For the text-containing cell, return its midpoint in [x, y] coordinate format. 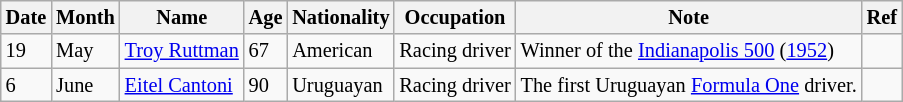
Note [689, 17]
Troy Ruttman [182, 51]
Eitel Cantoni [182, 85]
19 [26, 51]
Uruguayan [340, 85]
The first Uruguayan Formula One driver. [689, 85]
67 [266, 51]
June [86, 85]
Occupation [454, 17]
Month [86, 17]
Name [182, 17]
Ref [882, 17]
American [340, 51]
90 [266, 85]
Nationality [340, 17]
Winner of the Indianapolis 500 (1952) [689, 51]
Age [266, 17]
6 [26, 85]
Date [26, 17]
May [86, 51]
